For the text-containing cell, return its midpoint in [X, Y] coordinate format. 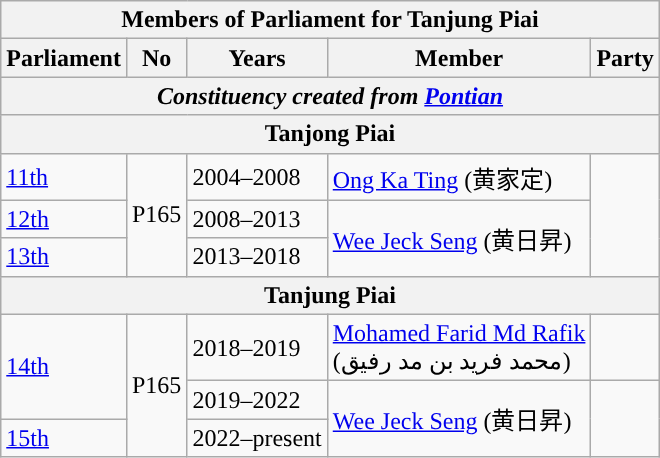
2022–present [257, 438]
14th [64, 366]
2013–2018 [257, 257]
Tanjung Piai [330, 295]
Members of Parliament for Tanjung Piai [330, 20]
2004–2008 [257, 176]
13th [64, 257]
Parliament [64, 58]
No [156, 58]
Member [459, 58]
Mohamed Farid Md Rafik (محمد فريد بن مد رفيق) [459, 348]
11th [64, 176]
Tanjong Piai [330, 134]
15th [64, 438]
2008–2013 [257, 219]
Years [257, 58]
12th [64, 219]
Party [625, 58]
2019–2022 [257, 400]
2018–2019 [257, 348]
Ong Ka Ting (黄家定) [459, 176]
Constituency created from Pontian [330, 96]
